Identify which cell holds the provided text, then report its [X, Y] central coordinate. 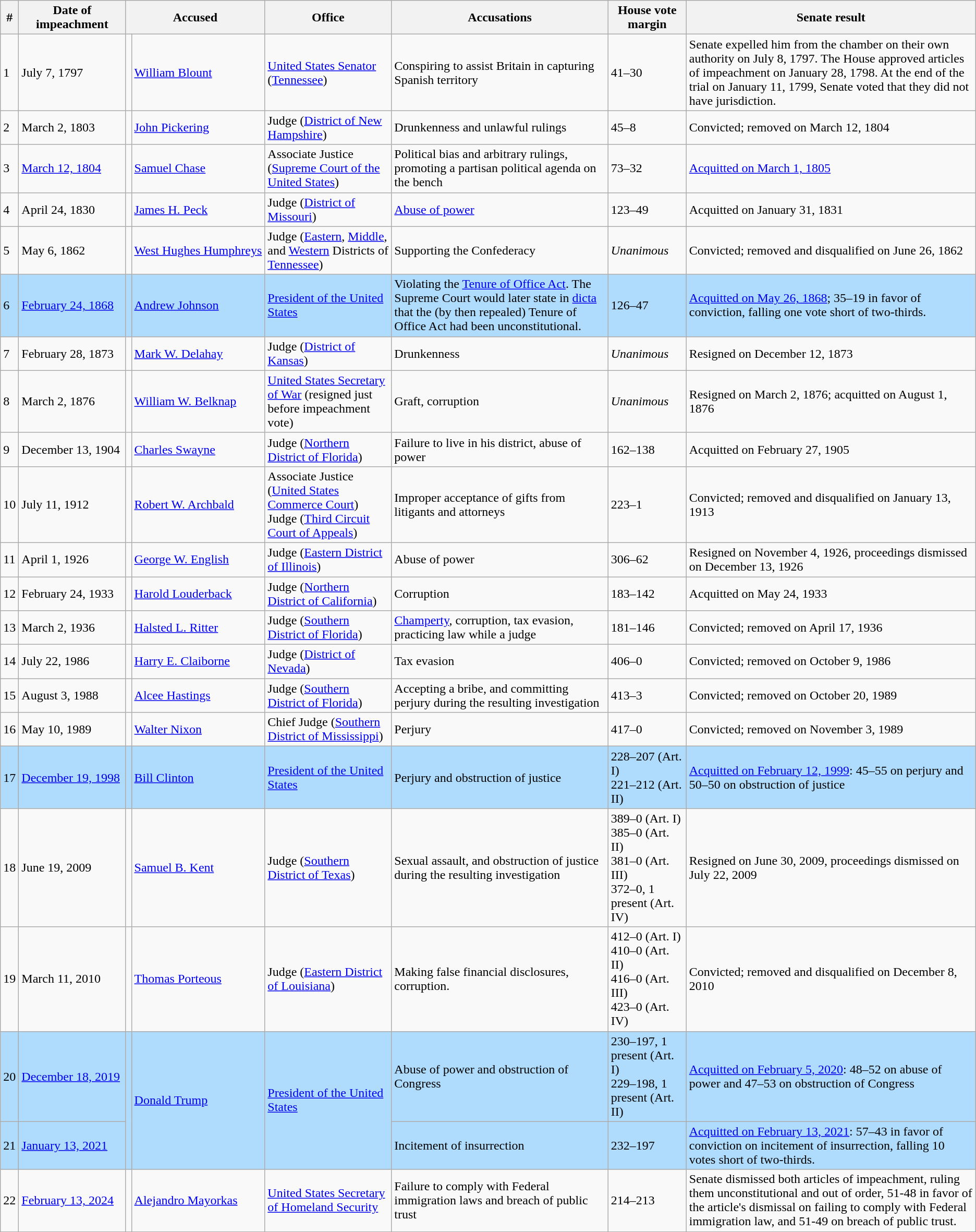
406–0 [647, 661]
181–146 [647, 628]
Samuel B. Kent [198, 868]
Incitement of insurrection [499, 1145]
Harry E. Claiborne [198, 661]
Resigned on June 30, 2009, proceedings dismissed on July 22, 2009 [831, 868]
3 [9, 168]
Perjury and obstruction of justice [499, 777]
13 [9, 628]
March 2, 1876 [72, 402]
9 [9, 450]
Senate result [831, 18]
Making false financial disclosures, corruption. [499, 979]
June 19, 2009 [72, 868]
Halsted L. Ritter [198, 628]
Convicted; removed on April 17, 1936 [831, 628]
Failure to live in his district, abuse of power [499, 450]
417–0 [647, 729]
Convicted; removed and disqualified on June 26, 1862 [831, 250]
8 [9, 402]
West Hughes Humphreys [198, 250]
306–62 [647, 559]
Resigned on November 4, 1926, proceedings dismissed on December 13, 1926 [831, 559]
Convicted; removed and disqualified on January 13, 1913 [831, 504]
January 13, 2021 [72, 1145]
Judge (District of Kansas) [328, 354]
Acquitted on February 13, 2021: 57–43 in favor of conviction on incitement of insurrection, falling 10 votes short of two-thirds. [831, 1145]
Accusations [499, 18]
Mark W. Delahay [198, 354]
21 [9, 1145]
John Pickering [198, 127]
Date of impeachment [72, 18]
Acquitted on May 24, 1933 [831, 594]
1 [9, 73]
Donald Trump [198, 1101]
Walter Nixon [198, 729]
162–138 [647, 450]
December 13, 1904 [72, 450]
# [9, 18]
Alejandro Mayorkas [198, 1201]
412–0 (Art. I)410–0 (Art. II)416–0 (Art. III)423–0 (Art. IV) [647, 979]
413–3 [647, 696]
7 [9, 354]
389–0 (Art. I)385–0 (Art. II)381–0 (Art. III)372–0, 1 present (Art. IV) [647, 868]
Conspiring to assist Britain in capturing Spanish territory [499, 73]
Judge (Northern District of California) [328, 594]
Resigned on December 12, 1873 [831, 354]
April 1, 1926 [72, 559]
16 [9, 729]
41–30 [647, 73]
William W. Belknap [198, 402]
19 [9, 979]
232–197 [647, 1145]
126–47 [647, 306]
17 [9, 777]
123–49 [647, 210]
228–207 (Art. I)221–212 (Art. II) [647, 777]
230–197, 1 present (Art. I) 229–198, 1 present (Art. II) [647, 1077]
Drunkenness and unlawful rulings [499, 127]
Acquitted on February 27, 1905 [831, 450]
Acquitted on January 31, 1831 [831, 210]
45–8 [647, 127]
May 10, 1989 [72, 729]
18 [9, 868]
Failure to comply with Federal immigration laws and breach of public trust [499, 1201]
April 24, 1830 [72, 210]
March 11, 2010 [72, 979]
Drunkenness [499, 354]
Associate Justice (Supreme Court of the United States) [328, 168]
4 [9, 210]
March 2, 1936 [72, 628]
United States Senator (Tennessee) [328, 73]
Perjury [499, 729]
James H. Peck [198, 210]
15 [9, 696]
20 [9, 1077]
United States Secretary of Homeland Security [328, 1201]
William Blount [198, 73]
United States Secretary of War (resigned just before impeachment vote) [328, 402]
Supporting the Confederacy [499, 250]
Corruption [499, 594]
Judge (Southern District of Texas) [328, 868]
11 [9, 559]
Chief Judge (Southern District of Mississippi) [328, 729]
Samuel Chase [198, 168]
Associate Justice (United States Commerce Court)Judge (Third Circuit Court of Appeals) [328, 504]
73–32 [647, 168]
Sexual assault, and obstruction of justice during the resulting investigation [499, 868]
Convicted; removed on October 9, 1986 [831, 661]
Alcee Hastings [198, 696]
10 [9, 504]
George W. English [198, 559]
February 24, 1933 [72, 594]
14 [9, 661]
Judge (District of New Hampshire) [328, 127]
5 [9, 250]
Tax evasion [499, 661]
Convicted; removed on March 12, 1804 [831, 127]
Acquitted on May 26, 1868; 35–19 in favor of conviction, falling one vote short of two-thirds. [831, 306]
Judge (District of Nevada) [328, 661]
February 24, 1868 [72, 306]
Bill Clinton [198, 777]
Graft, corruption [499, 402]
Judge (Eastern, Middle, and Western Districts of Tennessee) [328, 250]
Robert W. Archbald [198, 504]
March 12, 1804 [72, 168]
August 3, 1988 [72, 696]
Harold Louderback [198, 594]
214–213 [647, 1201]
12 [9, 594]
183–142 [647, 594]
Political bias and arbitrary rulings, promoting a partisan political agenda on the bench [499, 168]
Improper acceptance of gifts from litigants and attorneys [499, 504]
Champerty, corruption, tax evasion, practicing law while a judge [499, 628]
July 22, 1986 [72, 661]
Judge (Eastern District of Louisiana) [328, 979]
Andrew Johnson [198, 306]
Judge (Eastern District of Illinois) [328, 559]
Convicted; removed on October 20, 1989 [831, 696]
22 [9, 1201]
March 2, 1803 [72, 127]
Charles Swayne [198, 450]
Office [328, 18]
Resigned on March 2, 1876; acquitted on August 1, 1876 [831, 402]
Convicted; removed and disqualified on December 8, 2010 [831, 979]
December 18, 2019 [72, 1077]
Judge (Northern District of Florida) [328, 450]
February 28, 1873 [72, 354]
Acquitted on February 12, 1999: 45–55 on perjury and 50–50 on obstruction of justice [831, 777]
Acquitted on February 5, 2020: 48–52 on abuse of power and 47–53 on obstruction of Congress [831, 1077]
Acquitted on March 1, 1805 [831, 168]
May 6, 1862 [72, 250]
6 [9, 306]
Accused [195, 18]
2 [9, 127]
February 13, 2024 [72, 1201]
July 11, 1912 [72, 504]
Judge (District of Missouri) [328, 210]
Accepting a bribe, and committing perjury during the resulting investigation [499, 696]
223–1 [647, 504]
Thomas Porteous [198, 979]
December 19, 1998 [72, 777]
July 7, 1797 [72, 73]
House vote margin [647, 18]
Abuse of power and obstruction of Congress [499, 1077]
Convicted; removed on November 3, 1989 [831, 729]
